Return (x, y) of the center of cell containing provided text 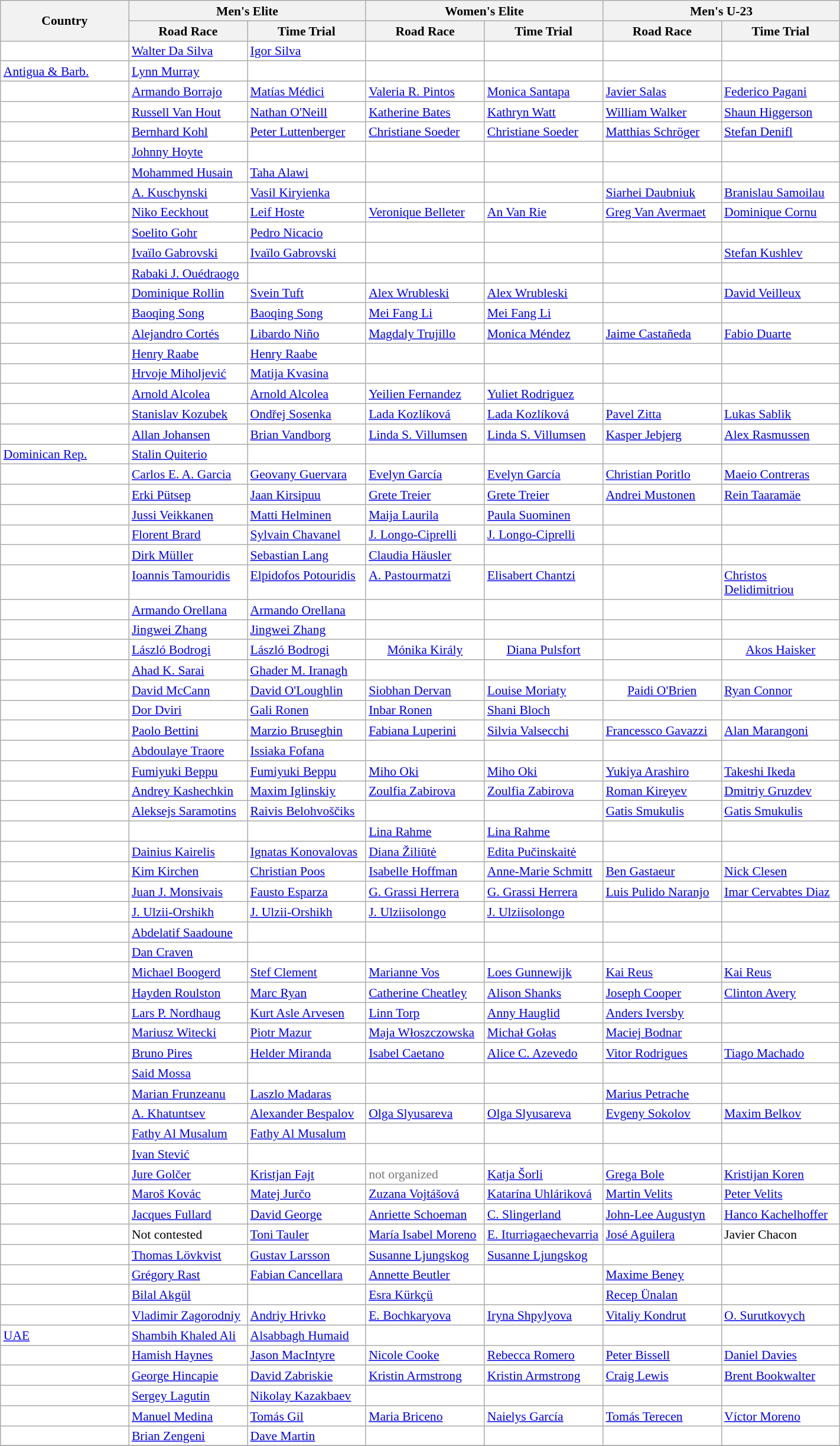
Federico Pagani (781, 92)
Rabaki J. Ouédraogo (188, 273)
Vasil Kiryienka (306, 192)
Diana Pulsfort (543, 650)
Peter Bissell (662, 1355)
Takeshi Ikeda (781, 771)
C. Slingerland (543, 1214)
Nick Clesen (781, 871)
Jussi Veikkanen (188, 514)
Maxim Belkov (781, 1113)
Women's Elite (484, 11)
UAE (65, 1335)
Zuzana Vojtášová (425, 1194)
Katja Šorli (543, 1174)
María Isabel Moreno (425, 1235)
David Veilleux (781, 293)
Maja Włoszczowska (425, 1033)
Jaime Castañeda (662, 333)
Christos Delidimitriou (781, 582)
Roman Kireyev (662, 791)
Maeio Contreras (781, 474)
Maxim Iglinskiy (306, 791)
Gustav Larsson (306, 1255)
Lukas Sablik (781, 414)
Abdelatif Saadoune (188, 932)
Dominique Cornu (781, 212)
Anders Iversby (662, 1012)
Greg Van Avermaet (662, 212)
Shambih Khaled Ali (188, 1335)
Kathryn Watt (543, 112)
Monica Méndez (543, 333)
Aleksejs Saramotins (188, 811)
Country (65, 21)
Jason MacIntyre (306, 1355)
Lynn Murray (188, 71)
Jaan Kirsipuu (306, 494)
Grégory Rast (188, 1275)
Gali Ronen (306, 710)
Alex Rasmussen (781, 434)
Kim Kirchen (188, 871)
Sylvain Chavanel (306, 535)
Katherine Bates (425, 112)
Maciej Bodnar (662, 1033)
Mónika Király (425, 650)
Isabel Caetano (425, 1053)
Dirk Müller (188, 555)
David McCann (188, 690)
Louise Moriaty (543, 690)
Johnny Hoyte (188, 152)
David George (306, 1214)
Clinton Avery (781, 992)
Craig Lewis (662, 1376)
Jacques Fullard (188, 1214)
Toni Tauler (306, 1235)
Yuliet Rodriguez (543, 394)
Dainius Kairelis (188, 851)
Igor Silva (306, 51)
Marius Petrache (662, 1093)
Piotr Mazur (306, 1033)
Ghader M. Iranagh (306, 670)
Men's U-23 (721, 11)
Elpidofos Potouridis (306, 582)
Dave Martin (306, 1436)
Ignatas Konovalovas (306, 851)
Michał Gołas (543, 1033)
Bilal Akgül (188, 1295)
Loes Gunnewijk (543, 972)
Siobhan Dervan (425, 690)
Magdaly Trujillo (425, 333)
Dominique Rollin (188, 293)
Valeria R. Pintos (425, 92)
Manuel Medina (188, 1416)
not organized (425, 1174)
Stefan Denifl (781, 132)
George Hincapie (188, 1376)
Bruno Pires (188, 1053)
Edita Pučinskaitė (543, 851)
Stefan Kushlev (781, 253)
Isabelle Hoffman (425, 871)
Matías Médici (306, 92)
Martin Velits (662, 1194)
Luis Pulido Naranjo (662, 892)
Joseph Cooper (662, 992)
Armando Borrajo (188, 92)
E. Iturriagaechevarria (543, 1235)
Andrei Mustonen (662, 494)
Mohammed Husain (188, 172)
Maroš Kovác (188, 1194)
Tomás Gil (306, 1416)
Alison Shanks (543, 992)
Tomás Terecen (662, 1416)
Dan Craven (188, 952)
Branislau Samoilau (781, 192)
David O'Loughlin (306, 690)
Stanislav Kozubek (188, 414)
Yeilien Fernandez (425, 394)
Anriette Schoeman (425, 1214)
Naielys García (543, 1416)
Vitaliy Kondrut (662, 1315)
Kristjan Fajt (306, 1174)
Hayden Roulston (188, 992)
Claudia Häusler (425, 555)
Rein Taaramäe (781, 494)
William Walker (662, 112)
Matej Jurčo (306, 1194)
Men's Elite (247, 11)
Paolo Bettini (188, 731)
Marianne Vos (425, 972)
Veronique Belleter (425, 212)
Bernhard Kohl (188, 132)
Soelito Gohr (188, 233)
Alice C. Azevedo (543, 1053)
Pedro Nicacio (306, 233)
Recep Ünalan (662, 1295)
Paidi O'Brien (662, 690)
Dmitriy Gruzdev (781, 791)
Brent Bookwalter (781, 1376)
Maria Briceno (425, 1416)
Marian Frunzeanu (188, 1093)
Laszlo Madaras (306, 1093)
Hrvoje Miholjević (188, 373)
Peter Luttenberger (306, 132)
Abdoulaye Traore (188, 751)
Imar Cervabtes Diaz (781, 892)
Evgeny Sokolov (662, 1113)
Nathan O'Neill (306, 112)
Daniel Davies (781, 1355)
Elisabert Chantzi (543, 582)
Yukiya Arashiro (662, 771)
Ryan Connor (781, 690)
Walter Da Silva (188, 51)
Maxime Beney (662, 1275)
Monica Santapa (543, 92)
Dominican Rep. (65, 454)
Ben Gastaeur (662, 871)
Fabio Duarte (781, 333)
Matti Helminen (306, 514)
Katarína Uhláriková (543, 1194)
Shaun Higgerson (781, 112)
Víctor Moreno (781, 1416)
Nikolay Kazakbaev (306, 1396)
Javier Chacon (781, 1235)
E. Bochkaryova (425, 1315)
Ondřej Sosenka (306, 414)
Iryna Shpylyova (543, 1315)
Catherine Cheatley (425, 992)
Said Mossa (188, 1073)
Lars P. Nordhaug (188, 1012)
Thomas Lövkvist (188, 1255)
Rebecca Romero (543, 1355)
Taha Alawi (306, 172)
Brian Vandborg (306, 434)
Erki Pütsep (188, 494)
Akos Haisker (781, 650)
Stef Clement (306, 972)
Inbar Ronen (425, 710)
Ioannis Tamouridis (188, 582)
Geovany Guervara (306, 474)
Kurt Asle Arvesen (306, 1012)
Dor Dviri (188, 710)
Kasper Jebjerg (662, 434)
Michael Boogerd (188, 972)
Shani Bloch (543, 710)
Esra Kürkçü (425, 1295)
Florent Brard (188, 535)
Hanco Kachelhoffer (781, 1214)
Antigua & Barb. (65, 71)
Carlos E. A. Garcia (188, 474)
José Aguilera (662, 1235)
Javier Salas (662, 92)
O. Surutkovych (781, 1315)
Matija Kvasina (306, 373)
Sebastian Lang (306, 555)
Alsabbagh Humaid (306, 1335)
Leif Hoste (306, 212)
Vitor Rodrigues (662, 1053)
Diana Žiliūtė (425, 851)
David Zabriskie (306, 1376)
Matthias Schröger (662, 132)
Niko Eeckhout (188, 212)
Mariusz Witecki (188, 1033)
Christian Poos (306, 871)
Silvia Valsecchi (543, 731)
Alan Marangoni (781, 731)
Jure Golčer (188, 1174)
Andrey Kashechkin (188, 791)
Sergey Lagutin (188, 1396)
Svein Tuft (306, 293)
Maija Laurila (425, 514)
Ivan Stević (188, 1154)
Nicole Cooke (425, 1355)
Hamish Haynes (188, 1355)
Christian Poritlo (662, 474)
Fabian Cancellara (306, 1275)
Francessco Gavazzi (662, 731)
Alejandro Cortés (188, 333)
Pavel Zitta (662, 414)
An Van Rie (543, 212)
Grega Bole (662, 1174)
Raivis Belohvoščiks (306, 811)
Vladimir Zagorodniy (188, 1315)
Russell Van Hout (188, 112)
Allan Johansen (188, 434)
A. Pastourmatzi (425, 582)
Stalin Quiterio (188, 454)
Libardo Niño (306, 333)
Linn Torp (425, 1012)
Fabiana Luperini (425, 731)
Marzio Bruseghin (306, 731)
Ahad K. Sarai (188, 670)
Alexander Bespalov (306, 1113)
Tiago Machado (781, 1053)
Paula Suominen (543, 514)
Anny Hauglid (543, 1012)
Anne-Marie Schmitt (543, 871)
Peter Velits (781, 1194)
Helder Miranda (306, 1053)
Brian Zengeni (188, 1436)
Andriy Hrivko (306, 1315)
Annette Beutler (425, 1275)
Issiaka Fofana (306, 751)
Siarhei Daubniuk (662, 192)
Fausto Esparza (306, 892)
A. Kuschynski (188, 192)
Juan J. Monsivais (188, 892)
Marc Ryan (306, 992)
Not contested (188, 1235)
A. Khatuntsev (188, 1113)
Kristijan Koren (781, 1174)
John-Lee Augustyn (662, 1214)
